For the text-containing cell, return its midpoint in [x, y] coordinate format. 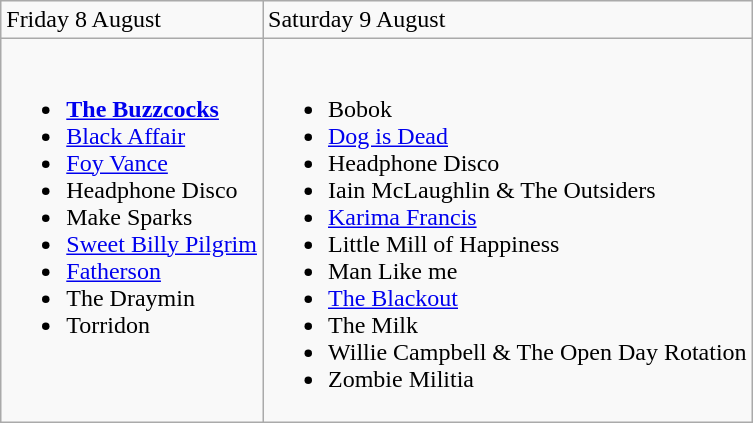
Friday 8 August [132, 20]
The BuzzcocksBlack AffairFoy VanceHeadphone DiscoMake SparksSweet Billy PilgrimFathersonThe DrayminTorridon [132, 230]
Saturday 9 August [507, 20]
